From the cell containing the given text, extract its center point as [X, Y] coordinate. 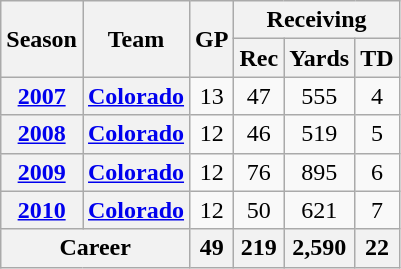
Career [96, 248]
47 [259, 96]
2010 [42, 210]
5 [377, 134]
Season [42, 39]
555 [320, 96]
219 [259, 248]
50 [259, 210]
2007 [42, 96]
Team [136, 39]
621 [320, 210]
GP [212, 39]
2,590 [320, 248]
2008 [42, 134]
46 [259, 134]
4 [377, 96]
22 [377, 248]
895 [320, 172]
Yards [320, 58]
6 [377, 172]
49 [212, 248]
7 [377, 210]
76 [259, 172]
Rec [259, 58]
2009 [42, 172]
519 [320, 134]
13 [212, 96]
TD [377, 58]
Receiving [316, 20]
